Return the [x, y] coordinate for the center point of the cell that contains the specified text.  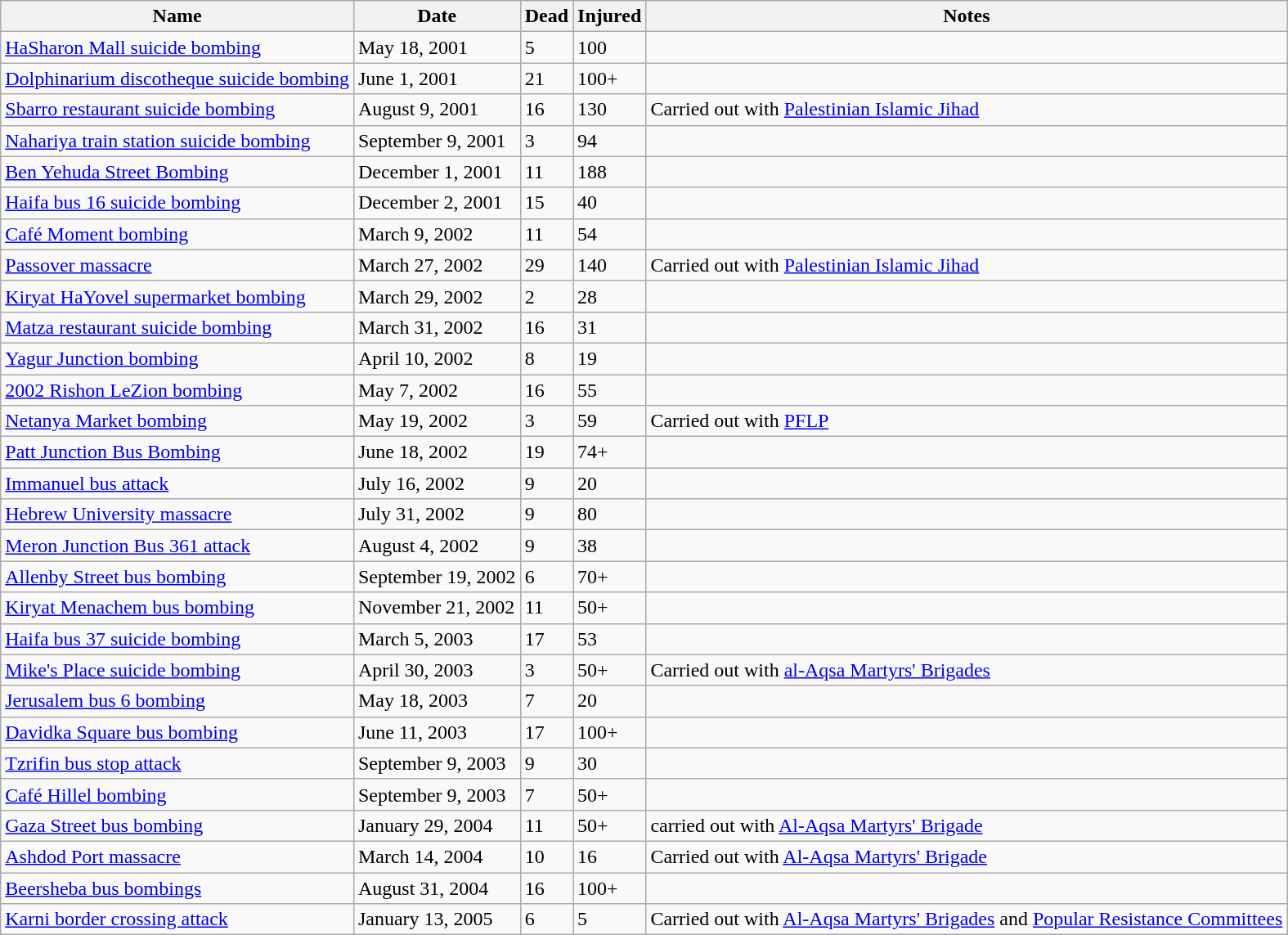
10 [546, 856]
53 [610, 639]
Immanuel bus attack [177, 483]
140 [610, 265]
31 [610, 327]
September 19, 2002 [437, 577]
Dolphinarium discotheque suicide bombing [177, 79]
130 [610, 110]
29 [546, 265]
March 14, 2004 [437, 856]
Sbarro restaurant suicide bombing [177, 110]
Hebrew University massacre [177, 515]
June 1, 2001 [437, 79]
Ben Yehuda Street Bombing [177, 172]
Davidka Square bus bombing [177, 732]
40 [610, 203]
15 [546, 203]
HaSharon Mall suicide bombing [177, 47]
94 [610, 141]
Karni border crossing attack [177, 919]
Yagur Junction bombing [177, 358]
Gaza Street bus bombing [177, 825]
74+ [610, 452]
70+ [610, 577]
Passover massacre [177, 265]
8 [546, 358]
55 [610, 390]
May 18, 2003 [437, 701]
December 2, 2001 [437, 203]
188 [610, 172]
June 18, 2002 [437, 452]
Nahariya train station suicide bombing [177, 141]
Tzrifin bus stop attack [177, 763]
28 [610, 296]
April 30, 2003 [437, 670]
January 13, 2005 [437, 919]
December 1, 2001 [437, 172]
Patt Junction Bus Bombing [177, 452]
Kiryat Menachem bus bombing [177, 608]
April 10, 2002 [437, 358]
Café Moment bombing [177, 234]
July 16, 2002 [437, 483]
June 11, 2003 [437, 732]
Carried out with al-Aqsa Martyrs' Brigades [967, 670]
Mike's Place suicide bombing [177, 670]
Carried out with PFLP [967, 421]
Beersheba bus bombings [177, 888]
21 [546, 79]
Carried out with Al-Aqsa Martyrs' Brigades and Popular Resistance Committees [967, 919]
100 [610, 47]
August 31, 2004 [437, 888]
May 19, 2002 [437, 421]
2002 Rishon LeZion bombing [177, 390]
July 31, 2002 [437, 515]
March 29, 2002 [437, 296]
80 [610, 515]
Meron Junction Bus 361 attack [177, 546]
September 9, 2001 [437, 141]
March 27, 2002 [437, 265]
Name [177, 16]
March 5, 2003 [437, 639]
Café Hillel bombing [177, 794]
Carried out with Al-Aqsa Martyrs' Brigade [967, 856]
59 [610, 421]
54 [610, 234]
30 [610, 763]
Ashdod Port massacre [177, 856]
2 [546, 296]
August 9, 2001 [437, 110]
Injured [610, 16]
Notes [967, 16]
Jerusalem bus 6 bombing [177, 701]
Kiryat HaYovel supermarket bombing [177, 296]
carried out with Al-Aqsa Martyrs' Brigade [967, 825]
Haifa bus 16 suicide bombing [177, 203]
Allenby Street bus bombing [177, 577]
Haifa bus 37 suicide bombing [177, 639]
March 31, 2002 [437, 327]
Netanya Market bombing [177, 421]
Dead [546, 16]
May 18, 2001 [437, 47]
March 9, 2002 [437, 234]
Date [437, 16]
May 7, 2002 [437, 390]
38 [610, 546]
January 29, 2004 [437, 825]
August 4, 2002 [437, 546]
Matza restaurant suicide bombing [177, 327]
November 21, 2002 [437, 608]
